Capture the cell that displays the provided text and extract its (x, y) central coordinate. 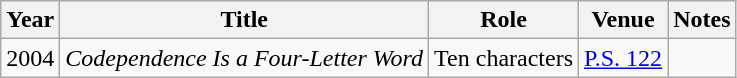
Codependence Is a Four-Letter Word (244, 58)
Year (30, 20)
Role (504, 20)
Venue (624, 20)
Title (244, 20)
P.S. 122 (624, 58)
2004 (30, 58)
Notes (702, 20)
Ten characters (504, 58)
